Determine the (x, y) coordinate at the center of the cell enclosing the given text.  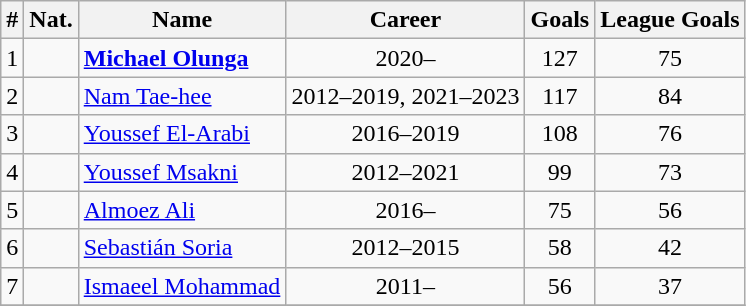
Goals (560, 20)
117 (560, 96)
2020– (406, 58)
Michael Olunga (182, 58)
Sebastián Soria (182, 248)
Name (182, 20)
# (12, 20)
1 (12, 58)
Ismaeel Mohammad (182, 286)
4 (12, 172)
Nat. (51, 20)
108 (560, 134)
6 (12, 248)
2016–2019 (406, 134)
99 (560, 172)
73 (670, 172)
7 (12, 286)
2012–2015 (406, 248)
3 (12, 134)
84 (670, 96)
Nam Tae-hee (182, 96)
League Goals (670, 20)
76 (670, 134)
127 (560, 58)
Almoez Ali (182, 210)
42 (670, 248)
37 (670, 286)
2 (12, 96)
Youssef Msakni (182, 172)
Career (406, 20)
2012–2019, 2021–2023 (406, 96)
Youssef El-Arabi (182, 134)
2012–2021 (406, 172)
58 (560, 248)
2011– (406, 286)
2016– (406, 210)
5 (12, 210)
